Determine the (x, y) coordinate at the center of the cell enclosing the given text.  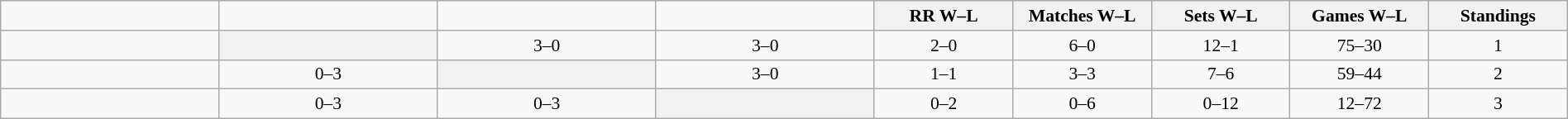
3–3 (1083, 74)
59–44 (1360, 74)
3 (1499, 104)
1–1 (944, 74)
6–0 (1083, 45)
2 (1499, 74)
Matches W–L (1083, 16)
RR W–L (944, 16)
0–2 (944, 104)
0–6 (1083, 104)
12–72 (1360, 104)
Standings (1499, 16)
2–0 (944, 45)
7–6 (1221, 74)
1 (1499, 45)
12–1 (1221, 45)
0–12 (1221, 104)
75–30 (1360, 45)
Sets W–L (1221, 16)
Games W–L (1360, 16)
